Return [x, y] of the center of cell containing provided text 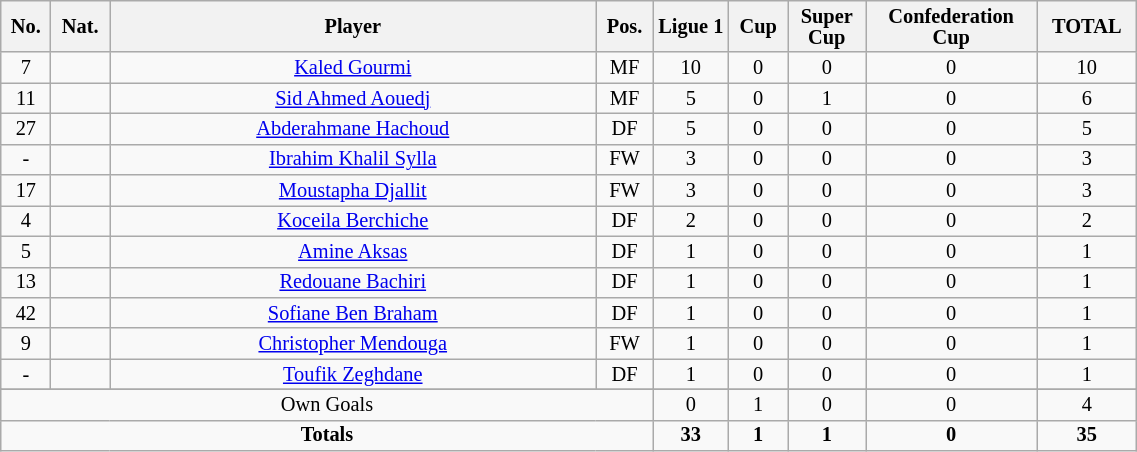
Kaled Gourmi [353, 68]
Ibrahim Khalil Sylla [353, 160]
Confederation Cup [952, 26]
9 [26, 344]
27 [26, 128]
No. [26, 26]
TOTAL [1087, 26]
7 [26, 68]
42 [26, 312]
Nat. [80, 26]
Own Goals [327, 404]
Sid Ahmed Aouedj [353, 98]
6 [1087, 98]
Abderahmane Hachoud [353, 128]
Koceila Berchiche [353, 220]
33 [690, 436]
Player [353, 26]
11 [26, 98]
Sofiane Ben Braham [353, 312]
Pos. [624, 26]
Amine Aksas [353, 252]
35 [1087, 436]
Cup [758, 26]
Redouane Bachiri [353, 282]
Moustapha Djallit [353, 190]
Toufik Zeghdane [353, 374]
Christopher Mendouga [353, 344]
Ligue 1 [690, 26]
Super Cup [827, 26]
17 [26, 190]
Totals [327, 436]
13 [26, 282]
